Determine the [x, y] coordinate at the center of the cell enclosing the given text.  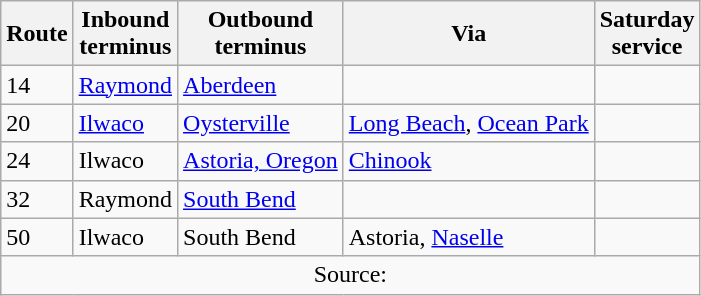
Route [37, 34]
Inboundterminus [125, 34]
Chinook [468, 161]
Outboundterminus [261, 34]
Long Beach, Ocean Park [468, 123]
32 [37, 199]
20 [37, 123]
14 [37, 85]
Astoria, Oregon [261, 161]
Via [468, 34]
Saturdayservice [647, 34]
24 [37, 161]
50 [37, 237]
Oysterville [261, 123]
Astoria, Naselle [468, 237]
Aberdeen [261, 85]
Source: [350, 275]
